Find where the given text appears and provide that cell's center as (X, Y) coordinate. 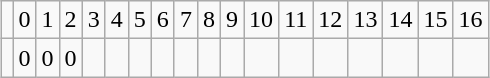
2 (70, 20)
1 (48, 20)
3 (94, 20)
4 (116, 20)
7 (186, 20)
15 (436, 20)
13 (366, 20)
14 (400, 20)
8 (208, 20)
16 (470, 20)
10 (262, 20)
6 (162, 20)
11 (296, 20)
9 (232, 20)
5 (140, 20)
12 (330, 20)
